Scan for the cell matching the given text and deliver its (X, Y) coordinate at center. 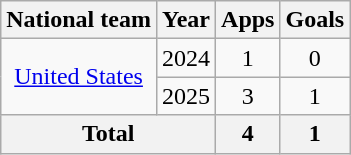
National team (79, 20)
Apps (248, 20)
3 (248, 96)
Year (186, 20)
Total (108, 134)
2025 (186, 96)
United States (79, 77)
Goals (315, 20)
4 (248, 134)
2024 (186, 58)
0 (315, 58)
